Search for the cell housing the specified text and yield its (x, y) center coordinate. 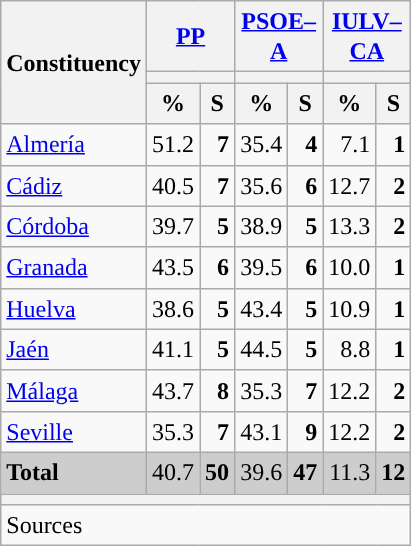
39.7 (172, 226)
39.5 (262, 268)
12 (394, 472)
10.9 (350, 308)
Almería (74, 144)
40.7 (172, 472)
8.8 (350, 350)
40.5 (172, 186)
38.6 (172, 308)
PSOE–A (279, 36)
12.7 (350, 186)
43.5 (172, 268)
13.3 (350, 226)
39.6 (262, 472)
10.0 (350, 268)
Granada (74, 268)
11.3 (350, 472)
Jaén (74, 350)
38.9 (262, 226)
47 (306, 472)
PP (190, 36)
7.1 (350, 144)
41.1 (172, 350)
8 (218, 390)
50 (218, 472)
44.5 (262, 350)
43.7 (172, 390)
Total (74, 472)
35.4 (262, 144)
Seville (74, 432)
Constituency (74, 62)
Córdoba (74, 226)
43.4 (262, 308)
9 (306, 432)
Cádiz (74, 186)
Huelva (74, 308)
Sources (206, 526)
43.1 (262, 432)
Málaga (74, 390)
35.6 (262, 186)
51.2 (172, 144)
IULV–CA (367, 36)
4 (306, 144)
